Capture the cell that displays the provided text and extract its (x, y) central coordinate. 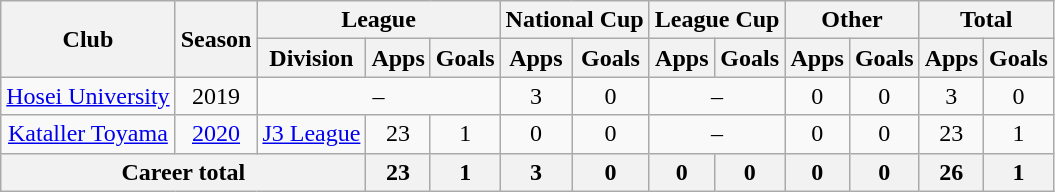
National Cup (574, 20)
Hosei University (88, 96)
26 (951, 172)
J3 League (312, 134)
League (378, 20)
2019 (216, 96)
League Cup (717, 20)
Total (986, 20)
Division (312, 58)
Other (852, 20)
Kataller Toyama (88, 134)
Season (216, 39)
Career total (184, 172)
Club (88, 39)
2020 (216, 134)
